Find where the given text appears and provide that cell's center as (X, Y) coordinate. 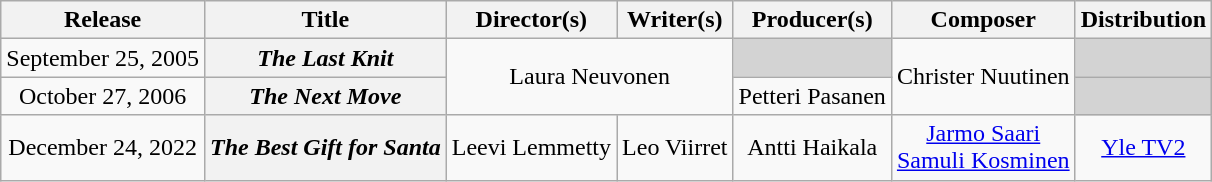
Composer (983, 20)
Christer Nuutinen (983, 77)
October 27, 2006 (103, 96)
Leo Viirret (675, 148)
Release (103, 20)
The Next Move (325, 96)
Title (325, 20)
Distribution (1143, 20)
Laura Neuvonen (590, 77)
December 24, 2022 (103, 148)
Petteri Pasanen (812, 96)
Antti Haikala (812, 148)
Leevi Lemmetty (531, 148)
Producer(s) (812, 20)
Yle TV2 (1143, 148)
The Best Gift for Santa (325, 148)
The Last Knit (325, 58)
Jarmo SaariSamuli Kosminen (983, 148)
Writer(s) (675, 20)
Director(s) (531, 20)
September 25, 2005 (103, 58)
